Find where the given text appears and provide that cell's center as [x, y] coordinate. 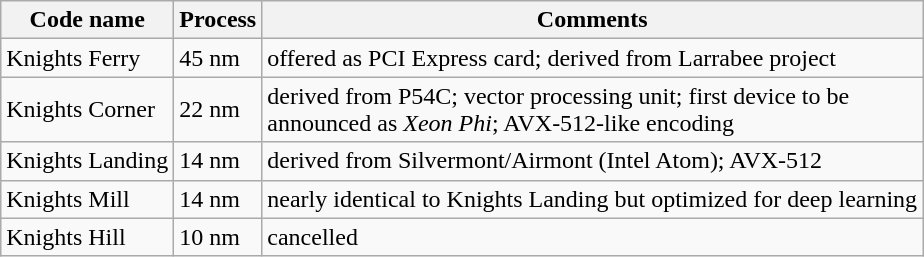
45 nm [218, 58]
Knights Hill [88, 237]
Knights Landing [88, 161]
Knights Ferry [88, 58]
Knights Mill [88, 199]
10 nm [218, 237]
derived from P54C; vector processing unit; first device to be announced as Xeon Phi; AVX-512-like encoding [592, 110]
Process [218, 20]
offered as PCI Express card; derived from Larrabee project [592, 58]
nearly identical to Knights Landing but optimized for deep learning [592, 199]
cancelled [592, 237]
Knights Corner [88, 110]
derived from Silvermont/Airmont (Intel Atom); AVX-512 [592, 161]
Comments [592, 20]
Code name [88, 20]
22 nm [218, 110]
